Extract the (x, y) coordinate from the center of the cell holding the provided text.  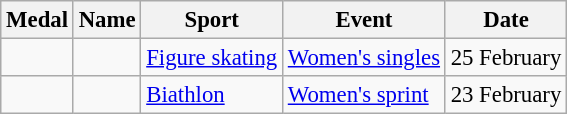
Women's singles (364, 58)
Date (506, 20)
Name (107, 20)
Event (364, 20)
Figure skating (212, 58)
23 February (506, 95)
Sport (212, 20)
Women's sprint (364, 95)
Biathlon (212, 95)
25 February (506, 58)
Medal (38, 20)
